Return the (X, Y) coordinate for the center point of the cell that contains the specified text.  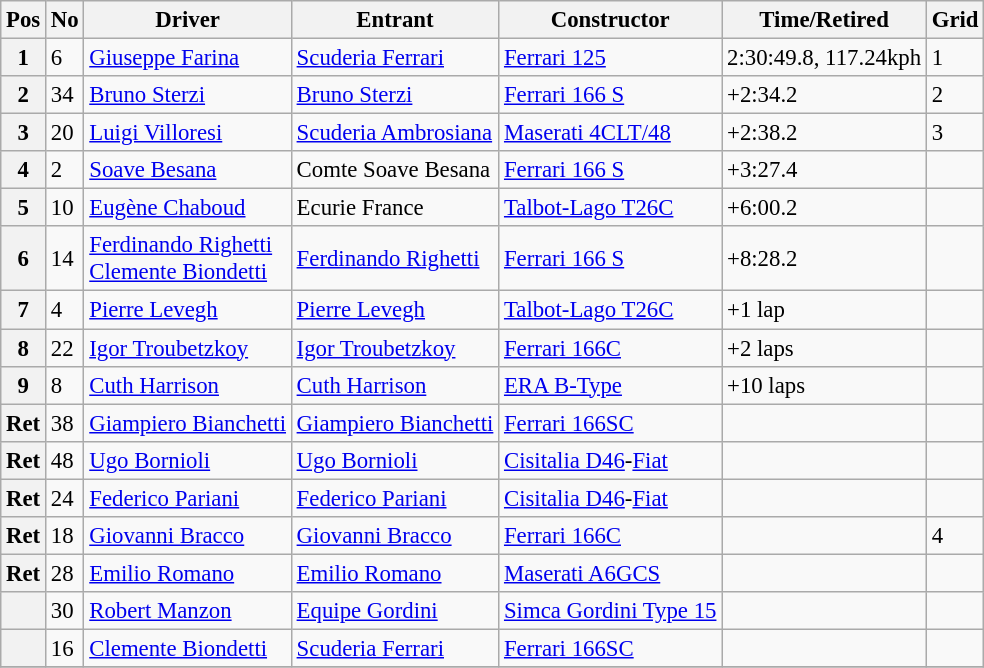
+8:28.2 (824, 258)
Giuseppe Farina (188, 58)
14 (65, 258)
Entrant (394, 20)
30 (65, 611)
Time/Retired (824, 20)
No (65, 20)
16 (65, 648)
+2:38.2 (824, 133)
Ferdinando Righetti (394, 258)
38 (65, 423)
+2:34.2 (824, 95)
22 (65, 348)
9 (24, 385)
Eugène Chaboud (188, 208)
48 (65, 460)
Simca Gordini Type 15 (610, 611)
5 (24, 208)
Ecurie France (394, 208)
20 (65, 133)
Maserati 4CLT/48 (610, 133)
Comte Soave Besana (394, 170)
Pos (24, 20)
28 (65, 573)
+10 laps (824, 385)
10 (65, 208)
Ferdinando Righetti Clemente Biondetti (188, 258)
24 (65, 498)
Soave Besana (188, 170)
Luigi Villoresi (188, 133)
Scuderia Ambrosiana (394, 133)
Ferrari 125 (610, 58)
7 (24, 310)
2:30:49.8, 117.24kph (824, 58)
ERA B-Type (610, 385)
+1 lap (824, 310)
Robert Manzon (188, 611)
Clemente Biondetti (188, 648)
Maserati A6GCS (610, 573)
Grid (954, 20)
18 (65, 536)
Equipe Gordini (394, 611)
+2 laps (824, 348)
+3:27.4 (824, 170)
Driver (188, 20)
Constructor (610, 20)
+6:00.2 (824, 208)
34 (65, 95)
